Provide the (X, Y) coordinate of the cell's center where the given text is located.  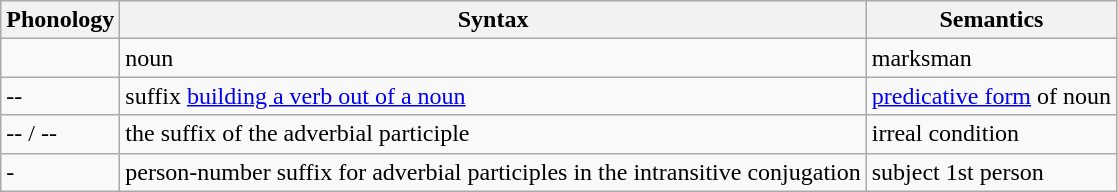
-- (60, 96)
- (60, 172)
the suffix of the adverbial participle (493, 134)
Semantics (991, 20)
Phonology (60, 20)
irreal condition (991, 134)
person-number suffix for adverbial participles in the intransitive conjugation (493, 172)
predicative form of noun (991, 96)
subject 1st person (991, 172)
noun (493, 58)
suffix building a verb out of a noun (493, 96)
-- / -- (60, 134)
Syntax (493, 20)
marksman (991, 58)
